Identify which cell holds the provided text, then report its (x, y) central coordinate. 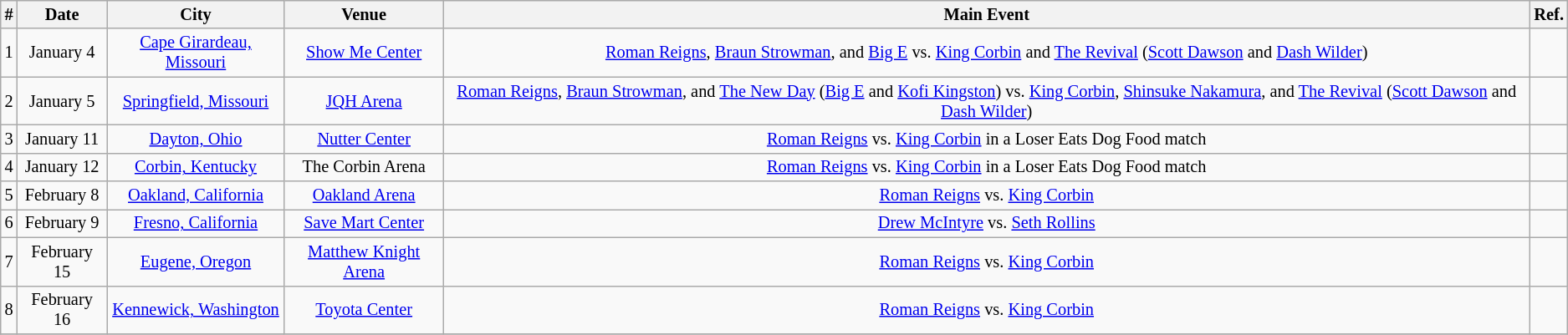
Main Event (987, 14)
February 9 (62, 223)
Show Me Center (363, 53)
Dayton, Ohio (196, 139)
Springfield, Missouri (196, 101)
February 8 (62, 195)
January 11 (62, 139)
Save Mart Center (363, 223)
Nutter Center (363, 139)
Eugene, Oregon (196, 261)
JQH Arena (363, 101)
February 16 (62, 310)
Oakland, California (196, 195)
Matthew Knight Arena (363, 261)
Ref. (1549, 14)
6 (9, 223)
Roman Reigns, Braun Strowman, and Big E vs. King Corbin and The Revival (Scott Dawson and Dash Wilder) (987, 53)
Fresno, California (196, 223)
February 15 (62, 261)
January 5 (62, 101)
The Corbin Arena (363, 167)
Date (62, 14)
Toyota Center (363, 310)
Drew McIntyre vs. Seth Rollins (987, 223)
Cape Girardeau, Missouri (196, 53)
January 4 (62, 53)
Corbin, Kentucky (196, 167)
4 (9, 167)
2 (9, 101)
City (196, 14)
3 (9, 139)
Oakland Arena (363, 195)
January 12 (62, 167)
Kennewick, Washington (196, 310)
5 (9, 195)
1 (9, 53)
7 (9, 261)
# (9, 14)
Venue (363, 14)
8 (9, 310)
